For the text-containing cell, return its midpoint in (x, y) coordinate format. 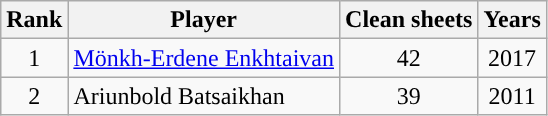
Player (204, 20)
Clean sheets (409, 20)
2017 (512, 58)
2 (34, 96)
Years (512, 20)
42 (409, 58)
Ariunbold Batsaikhan (204, 96)
Mönkh-Erdene Enkhtaivan (204, 58)
2011 (512, 96)
1 (34, 58)
Rank (34, 20)
39 (409, 96)
